Scan for the cell matching the given text and deliver its (X, Y) coordinate at center. 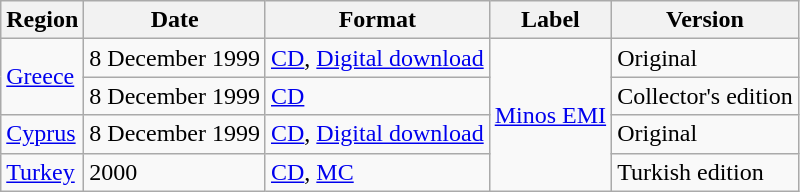
Label (550, 20)
Region (42, 20)
Minos EMI (550, 115)
Turkish edition (706, 172)
Date (175, 20)
CD, MC (377, 172)
2000 (175, 172)
Collector's edition (706, 96)
Cyprus (42, 134)
Turkey (42, 172)
Format (377, 20)
Version (706, 20)
Greece (42, 77)
CD (377, 96)
